Find where the given text appears and provide that cell's center as (X, Y) coordinate. 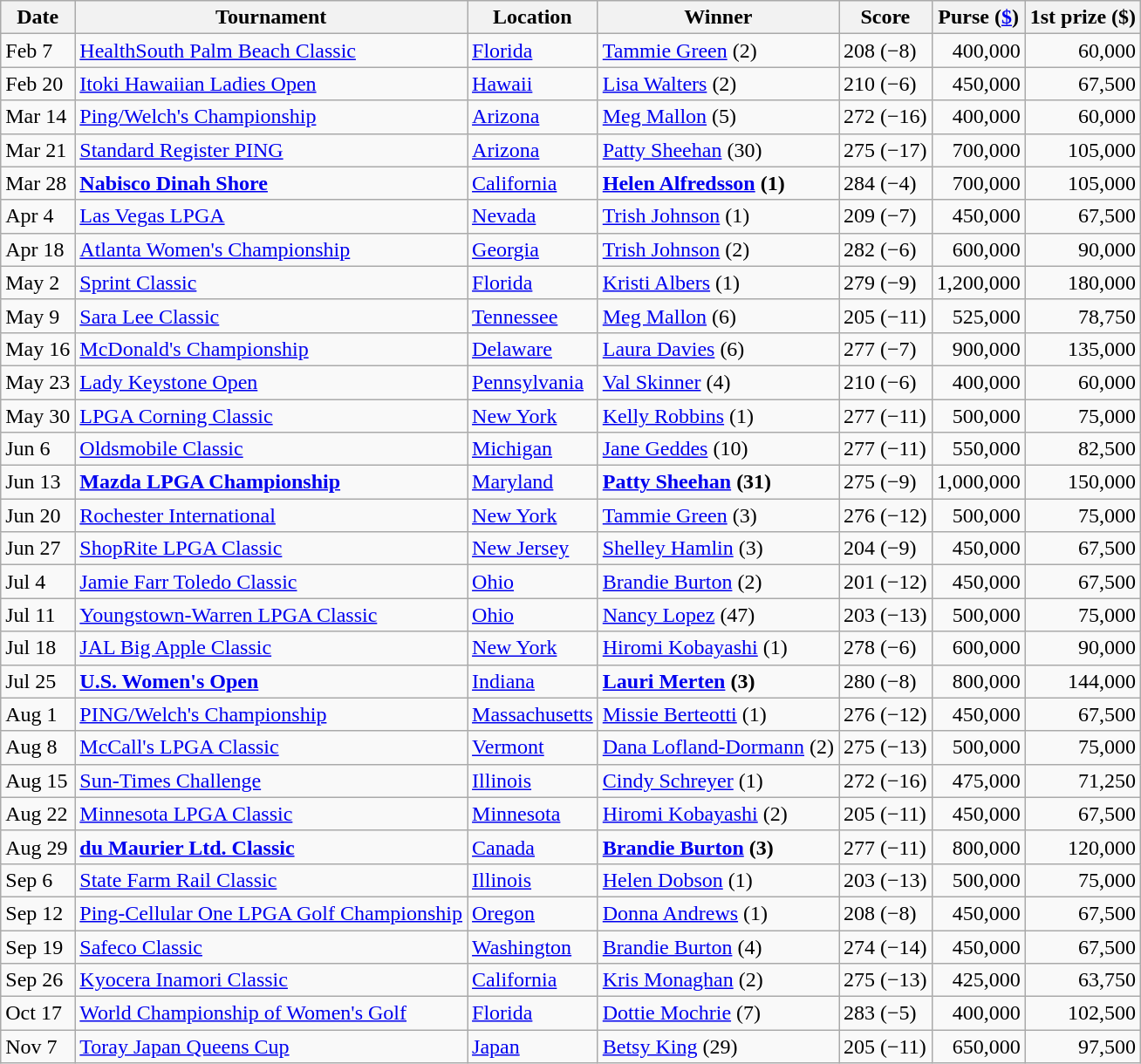
Atlanta Women's Championship (271, 249)
U.S. Women's Open (271, 681)
650,000 (979, 1047)
Apr 4 (38, 216)
May 30 (38, 416)
May 23 (38, 382)
Missie Berteotti (1) (718, 714)
Val Skinner (4) (718, 382)
274 (−14) (886, 946)
New Jersey (533, 549)
Patty Sheehan (31) (718, 482)
Donna Andrews (1) (718, 913)
Brandie Burton (3) (718, 847)
McDonald's Championship (271, 349)
Jane Geddes (10) (718, 449)
Tammie Green (3) (718, 515)
Helen Alfredsson (1) (718, 183)
Jul 25 (38, 681)
Aug 15 (38, 781)
May 16 (38, 349)
Cindy Schreyer (1) (718, 781)
Standard Register PING (271, 150)
Sep 6 (38, 880)
63,750 (1083, 980)
Dana Lofland-Dormann (2) (718, 747)
278 (−6) (886, 648)
Trish Johnson (1) (718, 216)
Betsy King (29) (718, 1047)
97,500 (1083, 1047)
283 (−5) (886, 1013)
Mar 21 (38, 150)
Jul 11 (38, 615)
475,000 (979, 781)
282 (−6) (886, 249)
Jun 20 (38, 515)
Aug 8 (38, 747)
Vermont (533, 747)
Patty Sheehan (30) (718, 150)
180,000 (1083, 283)
Jamie Farr Toledo Classic (271, 582)
82,500 (1083, 449)
Brandie Burton (4) (718, 946)
Score (886, 17)
du Maurier Ltd. Classic (271, 847)
Winner (718, 17)
Oregon (533, 913)
Nabisco Dinah Shore (271, 183)
201 (−12) (886, 582)
Tennessee (533, 316)
Jul 18 (38, 648)
Aug 22 (38, 814)
May 2 (38, 283)
1,200,000 (979, 283)
Meg Mallon (6) (718, 316)
Purse ($) (979, 17)
Laura Davies (6) (718, 349)
135,000 (1083, 349)
World Championship of Women's Golf (271, 1013)
275 (−17) (886, 150)
Michigan (533, 449)
State Farm Rail Classic (271, 880)
Kyocera Inamori Classic (271, 980)
Canada (533, 847)
Massachusetts (533, 714)
Jul 4 (38, 582)
Ping-Cellular One LPGA Golf Championship (271, 913)
277 (−7) (886, 349)
Oct 17 (38, 1013)
Sep 12 (38, 913)
Ping/Welch's Championship (271, 117)
Trish Johnson (2) (718, 249)
Feb 20 (38, 84)
279 (−9) (886, 283)
HealthSouth Palm Beach Classic (271, 51)
Oldsmobile Classic (271, 449)
Date (38, 17)
Washington (533, 946)
Nov 7 (38, 1047)
Mar 14 (38, 117)
Japan (533, 1047)
Las Vegas LPGA (271, 216)
204 (−9) (886, 549)
Minnesota LPGA Classic (271, 814)
May 9 (38, 316)
JAL Big Apple Classic (271, 648)
900,000 (979, 349)
Itoki Hawaiian Ladies Open (271, 84)
Hiromi Kobayashi (1) (718, 648)
525,000 (979, 316)
ShopRite LPGA Classic (271, 549)
425,000 (979, 980)
Kristi Albers (1) (718, 283)
550,000 (979, 449)
Apr 18 (38, 249)
1,000,000 (979, 482)
Georgia (533, 249)
McCall's LPGA Classic (271, 747)
Youngstown-Warren LPGA Classic (271, 615)
Helen Dobson (1) (718, 880)
Sep 26 (38, 980)
Rochester International (271, 515)
Tournament (271, 17)
Maryland (533, 482)
Safeco Classic (271, 946)
Sun-Times Challenge (271, 781)
Mar 28 (38, 183)
Hiromi Kobayashi (2) (718, 814)
209 (−7) (886, 216)
Meg Mallon (5) (718, 117)
150,000 (1083, 482)
120,000 (1083, 847)
PING/Welch's Championship (271, 714)
Location (533, 17)
78,750 (1083, 316)
Jun 6 (38, 449)
Mazda LPGA Championship (271, 482)
275 (−9) (886, 482)
Delaware (533, 349)
Shelley Hamlin (3) (718, 549)
Tammie Green (2) (718, 51)
Nevada (533, 216)
Aug 29 (38, 847)
Lisa Walters (2) (718, 84)
144,000 (1083, 681)
Kelly Robbins (1) (718, 416)
Jun 27 (38, 549)
Sara Lee Classic (271, 316)
284 (−4) (886, 183)
Jun 13 (38, 482)
Pennsylvania (533, 382)
Feb 7 (38, 51)
Toray Japan Queens Cup (271, 1047)
1st prize ($) (1083, 17)
LPGA Corning Classic (271, 416)
Aug 1 (38, 714)
Minnesota (533, 814)
Lauri Merten (3) (718, 681)
Brandie Burton (2) (718, 582)
280 (−8) (886, 681)
Kris Monaghan (2) (718, 980)
71,250 (1083, 781)
Hawaii (533, 84)
Lady Keystone Open (271, 382)
Indiana (533, 681)
102,500 (1083, 1013)
Sep 19 (38, 946)
Sprint Classic (271, 283)
Dottie Mochrie (7) (718, 1013)
Nancy Lopez (47) (718, 615)
